Extract the [X, Y] coordinate from the center of the cell holding the provided text.  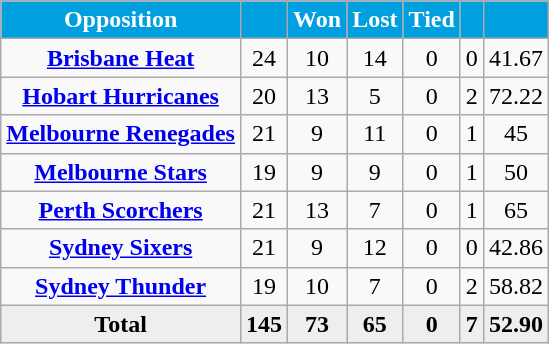
Lost [375, 20]
14 [375, 58]
Won [318, 20]
72.22 [516, 96]
Opposition [121, 20]
5 [375, 96]
145 [264, 324]
45 [516, 134]
Melbourne Stars [121, 172]
Hobart Hurricanes [121, 96]
50 [516, 172]
Melbourne Renegades [121, 134]
24 [264, 58]
73 [318, 324]
Tied [432, 20]
20 [264, 96]
Total [121, 324]
Sydney Thunder [121, 286]
Brisbane Heat [121, 58]
58.82 [516, 286]
52.90 [516, 324]
11 [375, 134]
Sydney Sixers [121, 248]
12 [375, 248]
41.67 [516, 58]
Perth Scorchers [121, 210]
42.86 [516, 248]
